Pinpoint the cell where the given text exists, returning its (X, Y) midpoint coordinate. 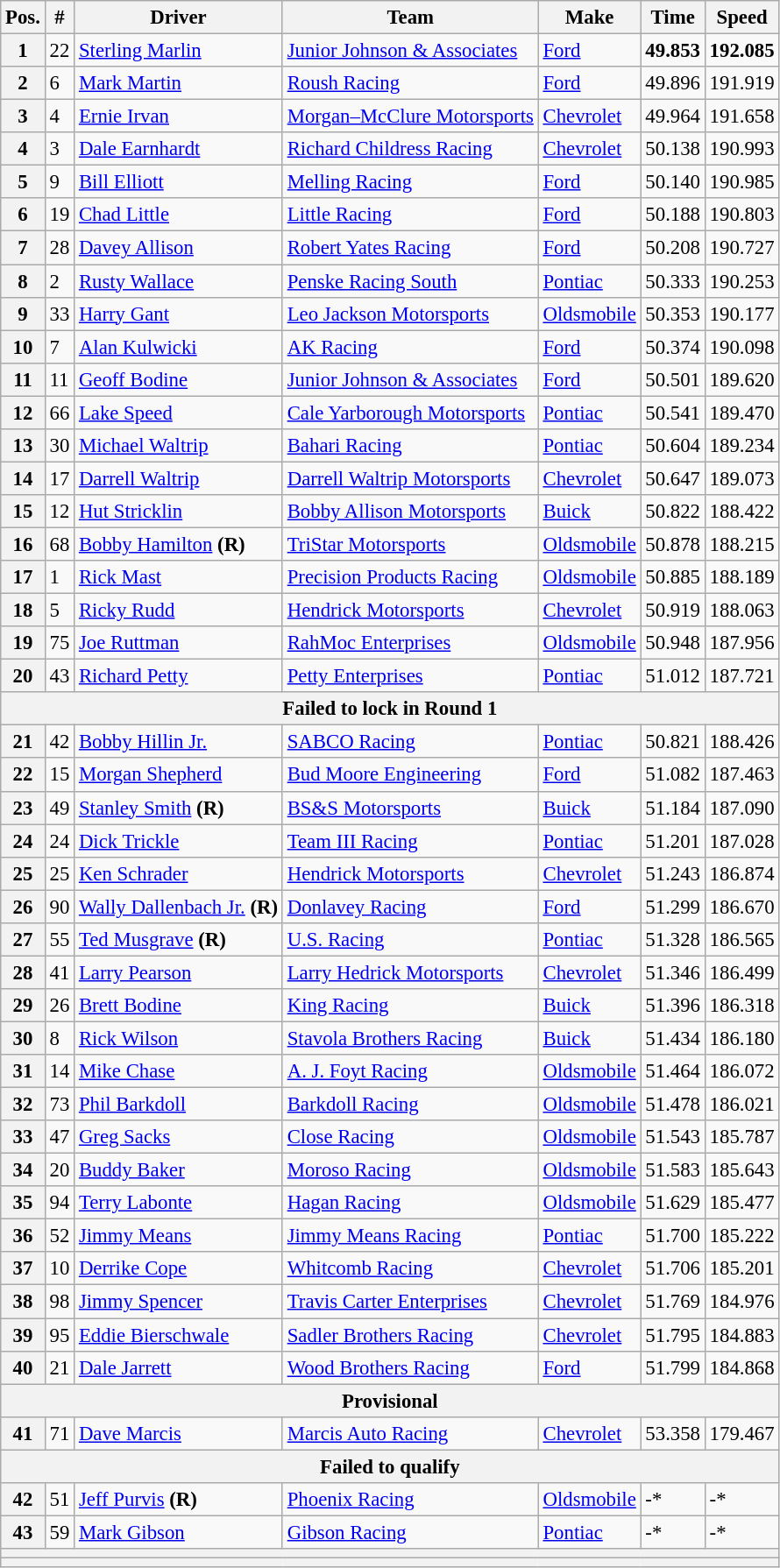
188.426 (741, 742)
Wood Brothers Racing (410, 1367)
185.201 (741, 1269)
18 (23, 611)
190.993 (741, 149)
39 (23, 1335)
186.021 (741, 1105)
185.643 (741, 1170)
50.140 (673, 182)
Make (589, 18)
189.470 (741, 413)
Ricky Rudd (179, 611)
186.318 (741, 1006)
189.073 (741, 478)
Team III Racing (410, 841)
Petty Enterprises (410, 676)
50.919 (673, 611)
38 (23, 1302)
A. J. Foyt Racing (410, 1071)
50.948 (673, 643)
Little Racing (410, 215)
Failed to qualify (390, 1466)
51.543 (673, 1137)
34 (23, 1170)
Morgan–McClure Motorsports (410, 117)
51.700 (673, 1236)
192.085 (741, 51)
49 (60, 808)
190.803 (741, 215)
Whitcomb Racing (410, 1269)
Jimmy Means Racing (410, 1236)
Speed (741, 18)
51.396 (673, 1006)
Phoenix Racing (410, 1500)
40 (23, 1367)
Dave Marcis (179, 1433)
179.467 (741, 1433)
Rick Wilson (179, 1038)
Donlavey Racing (410, 907)
66 (60, 413)
53.358 (673, 1433)
Stavola Brothers Racing (410, 1038)
TriStar Motorsports (410, 544)
49.853 (673, 51)
187.028 (741, 841)
Jimmy Spencer (179, 1302)
Wally Dallenbach Jr. (R) (179, 907)
188.422 (741, 512)
Barkdoll Racing (410, 1105)
Alan Kulwicki (179, 347)
Rick Mast (179, 577)
Robert Yates Racing (410, 248)
189.620 (741, 379)
50.374 (673, 347)
51.201 (673, 841)
Ted Musgrave (R) (179, 940)
Greg Sacks (179, 1137)
Harry Gant (179, 314)
U.S. Racing (410, 940)
50.208 (673, 248)
Rusty Wallace (179, 281)
Driver (179, 18)
Pos. (23, 18)
50.353 (673, 314)
Richard Petty (179, 676)
Marcis Auto Racing (410, 1433)
50.188 (673, 215)
Darrell Waltrip Motorsports (410, 478)
50.138 (673, 149)
Mark Martin (179, 83)
Mike Chase (179, 1071)
27 (23, 940)
Ken Schrader (179, 873)
51.799 (673, 1367)
Bobby Allison Motorsports (410, 512)
31 (23, 1071)
51.478 (673, 1105)
75 (60, 643)
Dale Jarrett (179, 1367)
51.795 (673, 1335)
37 (23, 1269)
35 (23, 1203)
184.868 (741, 1367)
186.670 (741, 907)
186.565 (741, 940)
51.583 (673, 1170)
187.956 (741, 643)
50.821 (673, 742)
29 (23, 1006)
51.328 (673, 940)
52 (60, 1236)
Bahari Racing (410, 446)
Precision Products Racing (410, 577)
190.177 (741, 314)
187.721 (741, 676)
Phil Barkdoll (179, 1105)
71 (60, 1433)
189.234 (741, 446)
190.985 (741, 182)
Darrell Waltrip (179, 478)
50.541 (673, 413)
Ernie Irvan (179, 117)
185.477 (741, 1203)
Provisional (390, 1401)
Sadler Brothers Racing (410, 1335)
Bobby Hamilton (R) (179, 544)
95 (60, 1335)
Travis Carter Enterprises (410, 1302)
Sterling Marlin (179, 51)
Lake Speed (179, 413)
51.706 (673, 1269)
Stanley Smith (R) (179, 808)
188.215 (741, 544)
Hagan Racing (410, 1203)
Michael Waltrip (179, 446)
51.434 (673, 1038)
49.896 (673, 83)
Morgan Shepherd (179, 775)
190.098 (741, 347)
Davey Allison (179, 248)
186.072 (741, 1071)
32 (23, 1105)
51.184 (673, 808)
188.189 (741, 577)
Melling Racing (410, 182)
49.964 (673, 117)
191.658 (741, 117)
186.499 (741, 972)
51.629 (673, 1203)
AK Racing (410, 347)
51.082 (673, 775)
RahMoc Enterprises (410, 643)
55 (60, 940)
Geoff Bodine (179, 379)
184.883 (741, 1335)
Failed to lock in Round 1 (390, 709)
Buddy Baker (179, 1170)
Joe Ruttman (179, 643)
187.463 (741, 775)
Brett Bodine (179, 1006)
50.333 (673, 281)
Team (410, 18)
190.253 (741, 281)
13 (23, 446)
50.604 (673, 446)
Cale Yarborough Motorsports (410, 413)
184.976 (741, 1302)
50.885 (673, 577)
98 (60, 1302)
Eddie Bierschwale (179, 1335)
Larry Pearson (179, 972)
Bill Elliott (179, 182)
73 (60, 1105)
16 (23, 544)
BS&S Motorsports (410, 808)
Bud Moore Engineering (410, 775)
68 (60, 544)
51.012 (673, 676)
Gibson Racing (410, 1532)
Dick Trickle (179, 841)
185.787 (741, 1137)
90 (60, 907)
188.063 (741, 611)
Time (673, 18)
SABCO Racing (410, 742)
Moroso Racing (410, 1170)
Leo Jackson Motorsports (410, 314)
Larry Hedrick Motorsports (410, 972)
50.647 (673, 478)
51.464 (673, 1071)
King Racing (410, 1006)
51.299 (673, 907)
Roush Racing (410, 83)
51 (60, 1500)
Hut Stricklin (179, 512)
59 (60, 1532)
191.919 (741, 83)
Derrike Cope (179, 1269)
50.878 (673, 544)
185.222 (741, 1236)
190.727 (741, 248)
Terry Labonte (179, 1203)
Close Racing (410, 1137)
Mark Gibson (179, 1532)
Dale Earnhardt (179, 149)
Bobby Hillin Jr. (179, 742)
36 (23, 1236)
186.180 (741, 1038)
94 (60, 1203)
47 (60, 1137)
Jimmy Means (179, 1236)
# (60, 18)
186.874 (741, 873)
51.769 (673, 1302)
23 (23, 808)
187.090 (741, 808)
51.243 (673, 873)
Jeff Purvis (R) (179, 1500)
Richard Childress Racing (410, 149)
51.346 (673, 972)
50.822 (673, 512)
Chad Little (179, 215)
Penske Racing South (410, 281)
50.501 (673, 379)
